Scan for the cell matching the given text and deliver its [X, Y] coordinate at center. 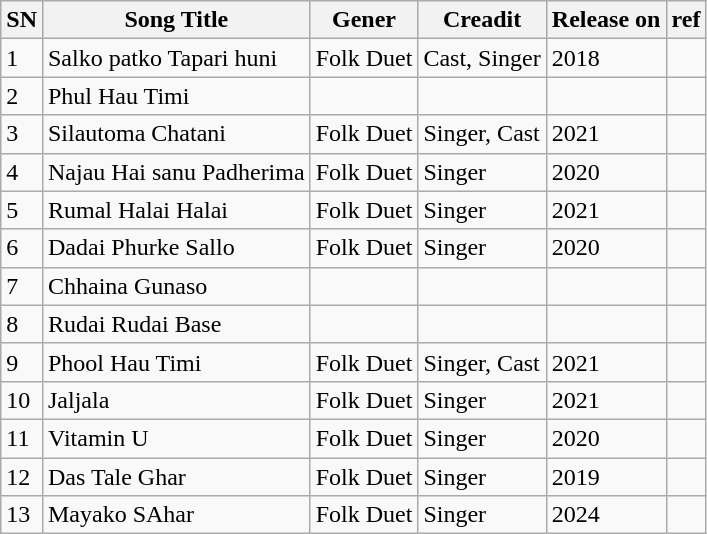
Song Title [176, 20]
Rumal Halai Halai [176, 210]
9 [22, 362]
10 [22, 400]
Phul Hau Timi [176, 96]
11 [22, 438]
Creadit [482, 20]
Jaljala [176, 400]
Dadai Phurke Sallo [176, 248]
12 [22, 477]
2019 [606, 477]
2018 [606, 58]
Salko patko Tapari huni [176, 58]
SN [22, 20]
Mayako SAhar [176, 515]
Cast, Singer [482, 58]
Silautoma Chatani [176, 134]
Chhaina Gunaso [176, 286]
1 [22, 58]
5 [22, 210]
Gener [364, 20]
Das Tale Ghar [176, 477]
2024 [606, 515]
2 [22, 96]
8 [22, 324]
Release on [606, 20]
4 [22, 172]
Rudai Rudai Base [176, 324]
ref [686, 20]
Najau Hai sanu Padherima [176, 172]
Phool Hau Timi [176, 362]
6 [22, 248]
13 [22, 515]
Vitamin U [176, 438]
7 [22, 286]
3 [22, 134]
